Identify which cell holds the provided text, then report its [X, Y] central coordinate. 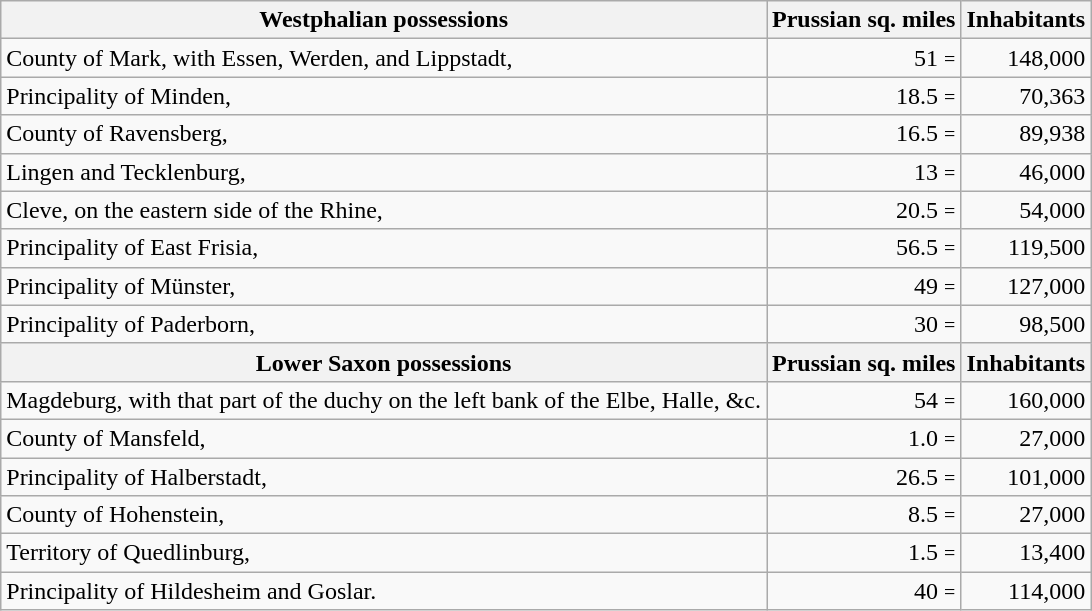
1.5 = [863, 553]
County of Hohenstein, [384, 515]
30 = [863, 324]
13 = [863, 172]
89,938 [1026, 134]
51 = [863, 58]
18.5 = [863, 96]
1.0 = [863, 438]
98,500 [1026, 324]
Principality of Hildesheim and Goslar. [384, 591]
County of Ravensberg, [384, 134]
County of Mark, with Essen, Werden, and Lippstadt, [384, 58]
114,000 [1026, 591]
148,000 [1026, 58]
Principality of Paderborn, [384, 324]
Magdeburg, with that part of the duchy on the left bank of the Elbe, Halle, &c. [384, 400]
101,000 [1026, 477]
Lower Saxon possessions [384, 362]
16.5 = [863, 134]
20.5 = [863, 210]
Principality of Münster, [384, 286]
Principality of Minden, [384, 96]
Territory of Quedlinburg, [384, 553]
County of Mansfeld, [384, 438]
46,000 [1026, 172]
160,000 [1026, 400]
40 = [863, 591]
54 = [863, 400]
70,363 [1026, 96]
Cleve, on the eastern side of the Rhine, [384, 210]
Westphalian possessions [384, 20]
26.5 = [863, 477]
49 = [863, 286]
127,000 [1026, 286]
Principality of Halberstadt, [384, 477]
13,400 [1026, 553]
56.5 = [863, 248]
8.5 = [863, 515]
Lingen and Tecklenburg, [384, 172]
119,500 [1026, 248]
54,000 [1026, 210]
Principality of East Frisia, [384, 248]
